Scan for the cell matching the given text and deliver its (x, y) coordinate at center. 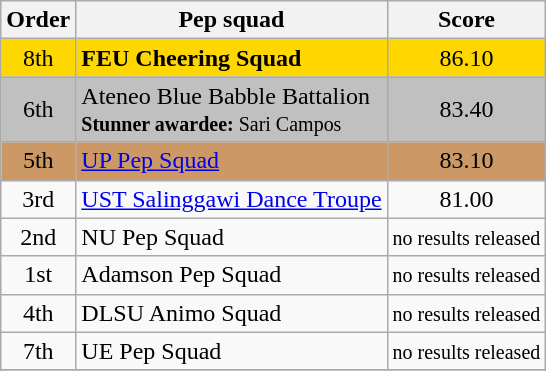
FEU Cheering Squad (232, 58)
3rd (38, 199)
83.10 (466, 161)
NU Pep Squad (232, 237)
1st (38, 275)
5th (38, 161)
8th (38, 58)
Score (466, 20)
UST Salinggawi Dance Troupe (232, 199)
Adamson Pep Squad (232, 275)
4th (38, 313)
Order (38, 20)
7th (38, 351)
Ateneo Blue Babble BattalionStunner awardee: Sari Campos (232, 110)
83.40 (466, 110)
DLSU Animo Squad (232, 313)
86.10 (466, 58)
2nd (38, 237)
6th (38, 110)
UP Pep Squad (232, 161)
UE Pep Squad (232, 351)
81.00 (466, 199)
Pep squad (232, 20)
